Find where the given text appears and provide that cell's center as [X, Y] coordinate. 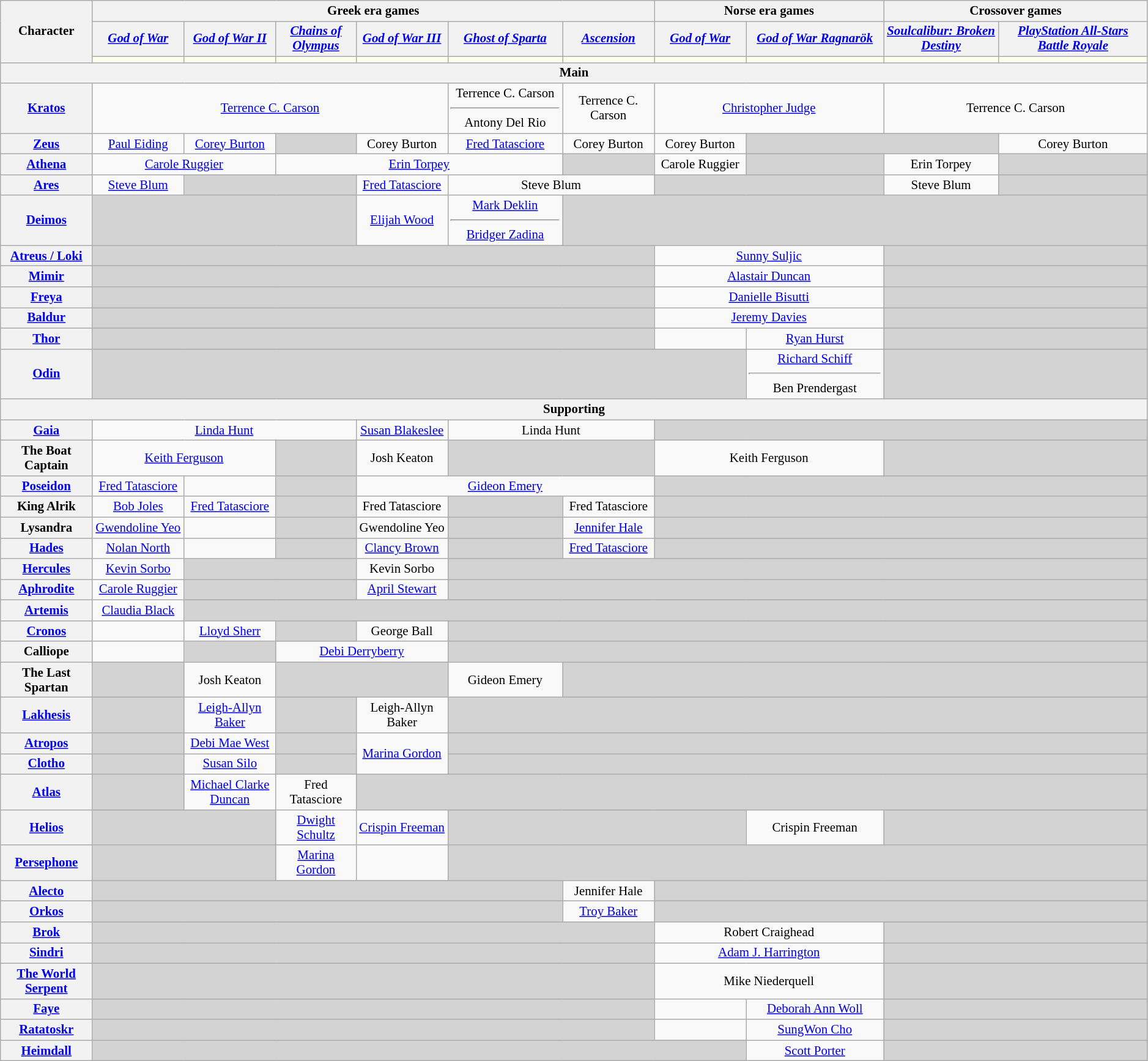
Deborah Ann Woll [815, 1009]
God of War III [402, 39]
Persephone [46, 863]
Lloyd Sherr [230, 631]
Baldur [46, 318]
Ratatoskr [46, 1030]
Dwight Schultz [316, 827]
Susan Blakeslee [402, 430]
Mark DeklinBridger Zadina [505, 220]
Chains of Olympus [316, 39]
King Alrik [46, 507]
Brok [46, 933]
Debi Derryberry [362, 652]
Ascension [609, 39]
Artemis [46, 610]
Ares [46, 185]
Danielle Bisutti [769, 297]
Nolan North [138, 548]
Norse era games [769, 11]
The Last Spartan [46, 680]
Helios [46, 827]
PlayStation All-Stars Battle Royale [1073, 39]
Clotho [46, 764]
Greek era games [373, 11]
Orkos [46, 912]
Calliope [46, 652]
Scott Porter [815, 1051]
Atropos [46, 743]
Mimir [46, 277]
SungWon Cho [815, 1030]
Poseidon [46, 486]
Supporting [574, 409]
Heimdall [46, 1051]
George Ball [402, 631]
Clancy Brown [402, 548]
Aphrodite [46, 590]
Debi Mae West [230, 743]
Sunny Suljic [769, 256]
Alecto [46, 891]
Thor [46, 338]
Main [574, 73]
Ryan Hurst [815, 338]
Zeus [46, 144]
Soulcalibur: Broken Destiny [941, 39]
The World Serpent [46, 981]
God of War II [230, 39]
Deimos [46, 220]
Kratos [46, 108]
Lysandra [46, 527]
Hades [46, 548]
Athena [46, 165]
Michael Clarke Duncan [230, 792]
Character [46, 32]
Troy Baker [609, 912]
Faye [46, 1009]
Terrence C. CarsonAntony Del Rio [505, 108]
Susan Silo [230, 764]
Robert Craighead [769, 933]
Mike Niederquell [769, 981]
Crossover games [1016, 11]
Cronos [46, 631]
Sindri [46, 953]
Hercules [46, 569]
Christopher Judge [769, 108]
Adam J. Harrington [769, 953]
The Boat Captain [46, 458]
Lakhesis [46, 715]
Ghost of Sparta [505, 39]
Richard SchiffBen Prendergast [815, 374]
Freya [46, 297]
Elijah Wood [402, 220]
Claudia Black [138, 610]
God of War Ragnarök [815, 39]
Gaia [46, 430]
April Stewart [402, 590]
Atreus / Loki [46, 256]
Odin [46, 374]
Paul Eiding [138, 144]
Jeremy Davies [769, 318]
Bob Joles [138, 507]
Atlas [46, 792]
Alastair Duncan [769, 277]
